Provide the (X, Y) coordinate of the cell's center where the given text is located.  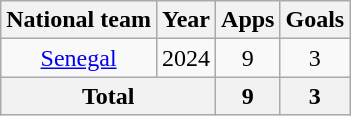
Senegal (79, 58)
2024 (186, 58)
Apps (248, 20)
Total (108, 96)
National team (79, 20)
Year (186, 20)
Goals (315, 20)
